From the cell containing the given text, extract its center point as [x, y] coordinate. 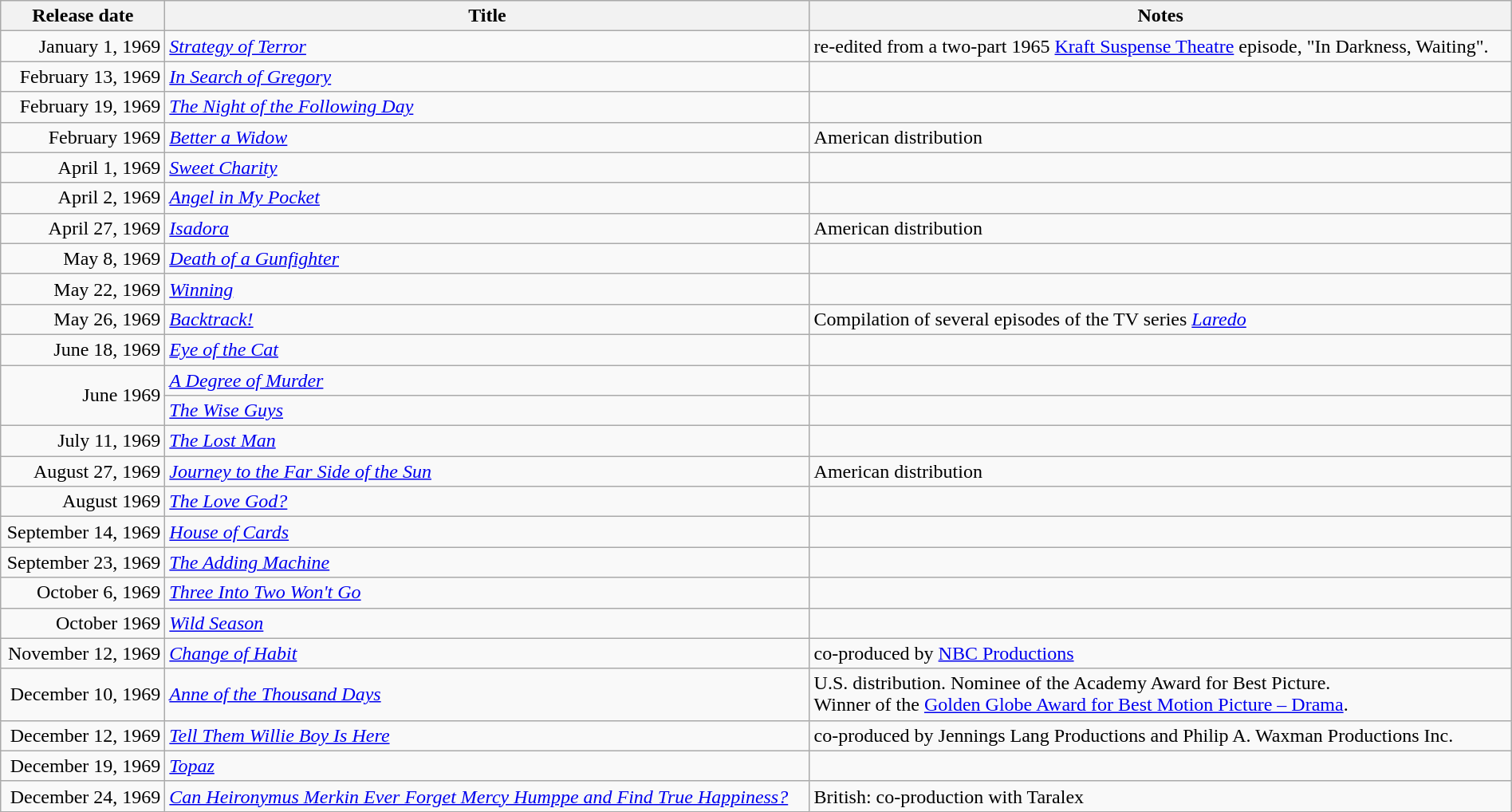
Journey to the Far Side of the Sun [487, 471]
October 6, 1969 [83, 593]
May 26, 1969 [83, 319]
April 27, 1969 [83, 228]
November 12, 1969 [83, 653]
A Degree of Murder [487, 380]
Winning [487, 289]
May 8, 1969 [83, 258]
Topaz [487, 766]
May 22, 1969 [83, 289]
British: co-production with Taralex [1160, 796]
September 23, 1969 [83, 562]
February 1969 [83, 137]
July 11, 1969 [83, 441]
Strategy of Terror [487, 46]
Death of a Gunfighter [487, 258]
U.S. distribution. Nominee of the Academy Award for Best Picture.Winner of the Golden Globe Award for Best Motion Picture – Drama. [1160, 694]
The Adding Machine [487, 562]
April 1, 1969 [83, 168]
The Night of the Following Day [487, 107]
Isadora [487, 228]
October 1969 [83, 623]
Compilation of several episodes of the TV series Laredo [1160, 319]
February 13, 1969 [83, 77]
August 1969 [83, 502]
The Lost Man [487, 441]
Angel in My Pocket [487, 198]
Can Heironymus Merkin Ever Forget Mercy Humppe and Find True Happiness? [487, 796]
Title [487, 16]
Sweet Charity [487, 168]
In Search of Gregory [487, 77]
The Wise Guys [487, 411]
Eye of the Cat [487, 349]
January 1, 1969 [83, 46]
December 24, 1969 [83, 796]
April 2, 1969 [83, 198]
February 19, 1969 [83, 107]
Notes [1160, 16]
The Love God? [487, 502]
Wild Season [487, 623]
December 12, 1969 [83, 735]
August 27, 1969 [83, 471]
Tell Them Willie Boy Is Here [487, 735]
Backtrack! [487, 319]
House of Cards [487, 532]
September 14, 1969 [83, 532]
Release date [83, 16]
December 19, 1969 [83, 766]
co-produced by NBC Productions [1160, 653]
Change of Habit [487, 653]
December 10, 1969 [83, 694]
re-edited from a two-part 1965 Kraft Suspense Theatre episode, "In Darkness, Waiting". [1160, 46]
June 18, 1969 [83, 349]
co-produced by Jennings Lang Productions and Philip A. Waxman Productions Inc. [1160, 735]
Better a Widow [487, 137]
Three Into Two Won't Go [487, 593]
Anne of the Thousand Days [487, 694]
June 1969 [83, 396]
